Pinpoint the cell where the given text exists, returning its [X, Y] midpoint coordinate. 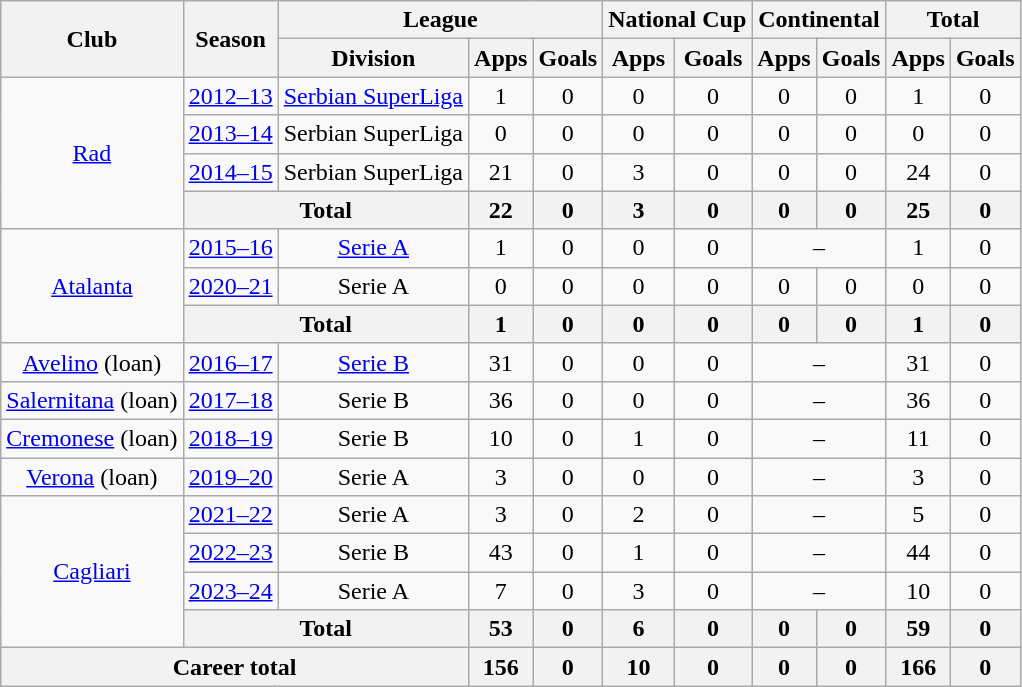
2021–22 [230, 515]
2013–14 [230, 134]
166 [918, 667]
Career total [235, 667]
Rad [92, 153]
2 [639, 515]
11 [918, 438]
24 [918, 172]
6 [639, 629]
22 [501, 210]
2023–24 [230, 591]
Atalanta [92, 286]
Cremonese (loan) [92, 438]
2014–15 [230, 172]
League [440, 20]
2018–19 [230, 438]
59 [918, 629]
53 [501, 629]
Salernitana (loan) [92, 400]
44 [918, 553]
2022–23 [230, 553]
43 [501, 553]
Cagliari [92, 572]
7 [501, 591]
21 [501, 172]
5 [918, 515]
2016–17 [230, 362]
2017–18 [230, 400]
25 [918, 210]
156 [501, 667]
2015–16 [230, 248]
Avelino (loan) [92, 362]
2020–21 [230, 286]
2019–20 [230, 477]
Continental [819, 20]
Division [373, 58]
National Cup [678, 20]
Verona (loan) [92, 477]
Club [92, 39]
Season [230, 39]
2012–13 [230, 96]
